For the text-containing cell, return its midpoint in (x, y) coordinate format. 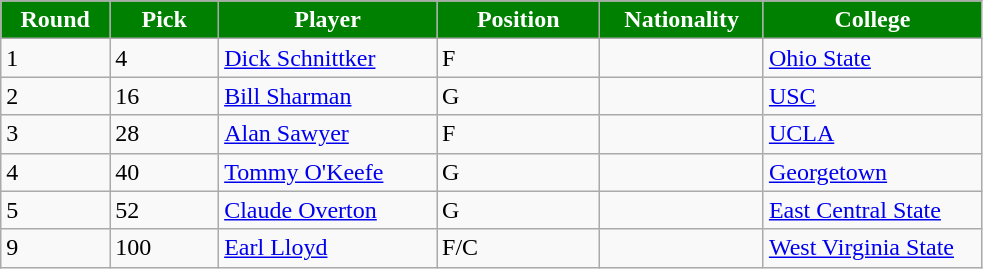
College (872, 20)
Tommy O'Keefe (328, 172)
Claude Overton (328, 210)
USC (872, 96)
East Central State (872, 210)
F/C (518, 248)
Dick Schnittker (328, 58)
5 (56, 210)
40 (164, 172)
16 (164, 96)
3 (56, 134)
Pick (164, 20)
Georgetown (872, 172)
1 (56, 58)
UCLA (872, 134)
Ohio State (872, 58)
Bill Sharman (328, 96)
28 (164, 134)
9 (56, 248)
Round (56, 20)
Alan Sawyer (328, 134)
2 (56, 96)
100 (164, 248)
Position (518, 20)
Earl Lloyd (328, 248)
Player (328, 20)
52 (164, 210)
Nationality (682, 20)
West Virginia State (872, 248)
